Search for the cell housing the specified text and yield its (x, y) center coordinate. 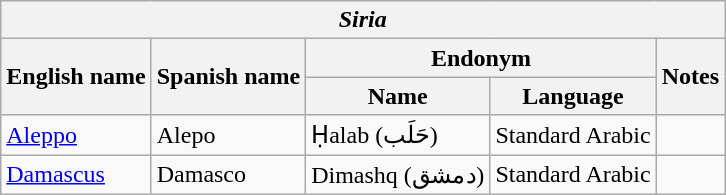
Notes (690, 77)
Damasco (228, 174)
Aleppo (76, 135)
Language (573, 96)
English name (76, 77)
Name (398, 96)
Damascus (76, 174)
Dimashq (دمشق) (398, 174)
Spanish name (228, 77)
Ḥalab (ﺣَﻠَﺐ) (398, 135)
Alepo (228, 135)
Endonym (482, 58)
Siria (363, 20)
